Determine the [x, y] coordinate at the center of the cell enclosing the given text.  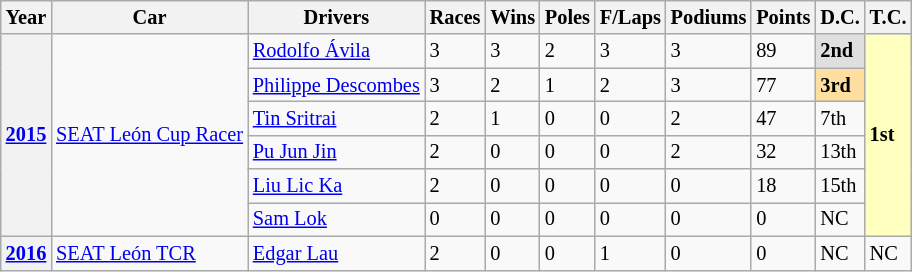
3rd [840, 85]
Rodolfo Ávila [336, 51]
32 [783, 152]
Drivers [336, 17]
Tin Sritrai [336, 118]
Philippe Descombes [336, 85]
F/Laps [630, 17]
Pu Jun Jin [336, 152]
77 [783, 85]
SEAT León TCR [150, 253]
2016 [26, 253]
Races [456, 17]
2015 [26, 135]
47 [783, 118]
1st [888, 135]
Car [150, 17]
Wins [512, 17]
T.C. [888, 17]
18 [783, 186]
SEAT León Cup Racer [150, 135]
Edgar Lau [336, 253]
Liu Lic Ka [336, 186]
2nd [840, 51]
Poles [568, 17]
D.C. [840, 17]
Sam Lok [336, 219]
15th [840, 186]
Year [26, 17]
7th [840, 118]
89 [783, 51]
Points [783, 17]
Podiums [709, 17]
13th [840, 152]
